Determine the [x, y] coordinate at the center of the cell enclosing the given text.  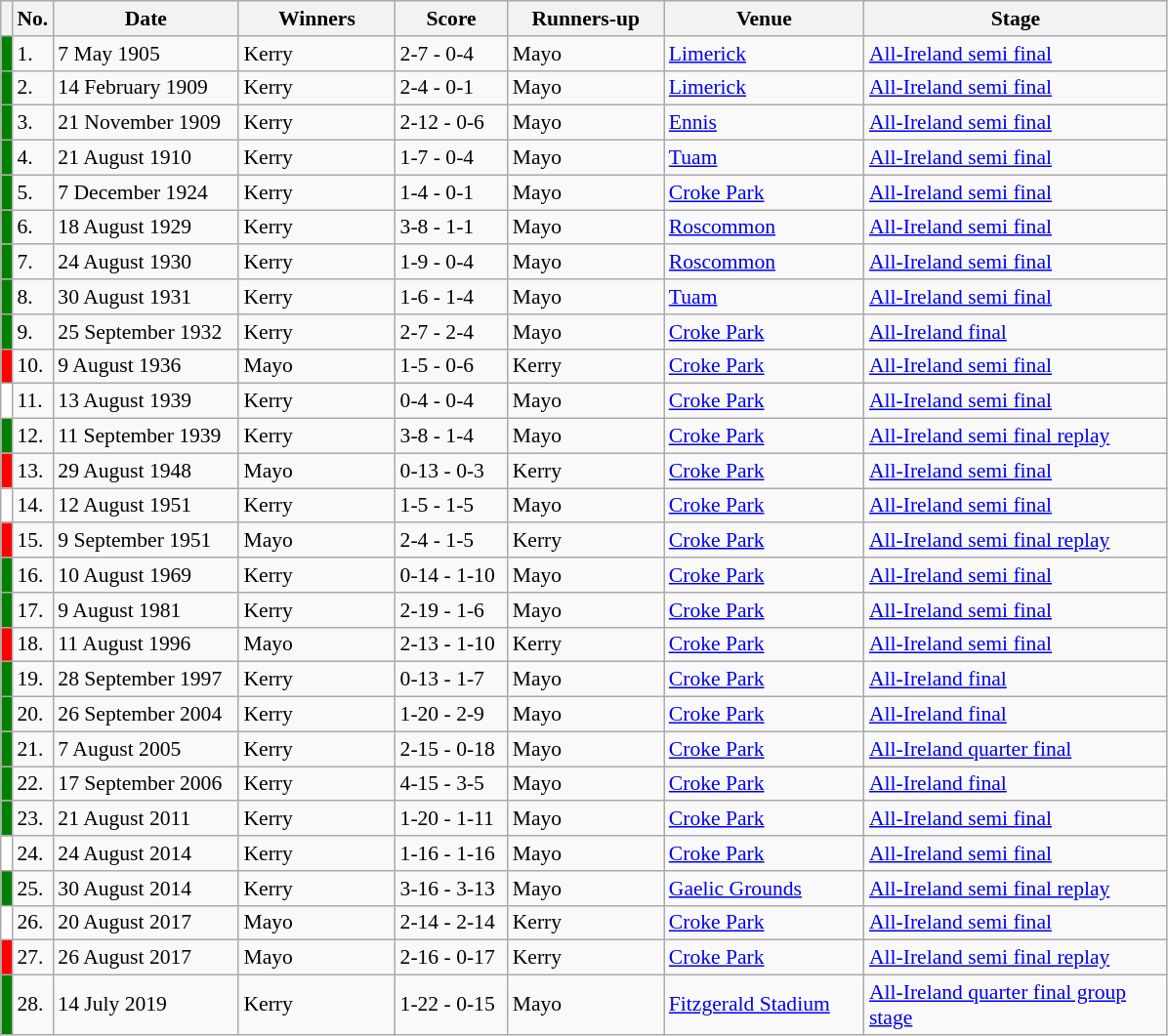
2-19 - 1-6 [451, 610]
24. [32, 853]
20. [32, 715]
24 August 2014 [146, 853]
8. [32, 297]
13. [32, 471]
7 May 1905 [146, 54]
Venue [764, 19]
1-9 - 0-4 [451, 263]
4-15 - 3-5 [451, 784]
14. [32, 506]
2-13 - 1-10 [451, 644]
1. [32, 54]
28 September 1997 [146, 680]
6. [32, 228]
30 August 1931 [146, 297]
4. [32, 158]
26. [32, 923]
12 August 1951 [146, 506]
10. [32, 366]
2-4 - 0-1 [451, 88]
2-7 - 0-4 [451, 54]
14 February 1909 [146, 88]
Gaelic Grounds [764, 889]
Fitzgerald Stadium [764, 1006]
3-8 - 1-4 [451, 436]
16. [32, 575]
2. [32, 88]
26 August 2017 [146, 958]
17 September 2006 [146, 784]
21 August 1910 [146, 158]
30 August 2014 [146, 889]
Winners [316, 19]
1-20 - 1-11 [451, 819]
0-14 - 1-10 [451, 575]
7. [32, 263]
29 August 1948 [146, 471]
2-14 - 2-14 [451, 923]
10 August 1969 [146, 575]
25. [32, 889]
18. [32, 644]
25 September 1932 [146, 332]
20 August 2017 [146, 923]
17. [32, 610]
1-4 - 0-1 [451, 192]
21 November 1909 [146, 123]
9 September 1951 [146, 541]
1-5 - 0-6 [451, 366]
Ennis [764, 123]
11. [32, 401]
Runners-up [586, 19]
Stage [1016, 19]
11 August 1996 [146, 644]
2-12 - 0-6 [451, 123]
7 August 2005 [146, 749]
1-7 - 0-4 [451, 158]
1-20 - 2-9 [451, 715]
No. [32, 19]
12. [32, 436]
9 August 1981 [146, 610]
14 July 2019 [146, 1006]
13 August 1939 [146, 401]
0-13 - 0-3 [451, 471]
Score [451, 19]
27. [32, 958]
3-16 - 3-13 [451, 889]
18 August 1929 [146, 228]
19. [32, 680]
26 September 2004 [146, 715]
15. [32, 541]
7 December 1924 [146, 192]
9 August 1936 [146, 366]
3-8 - 1-1 [451, 228]
1-6 - 1-4 [451, 297]
Date [146, 19]
1-16 - 1-16 [451, 853]
3. [32, 123]
0-4 - 0-4 [451, 401]
9. [32, 332]
2-7 - 2-4 [451, 332]
21. [32, 749]
23. [32, 819]
28. [32, 1006]
1-5 - 1-5 [451, 506]
All-Ireland quarter final group stage [1016, 1006]
2-15 - 0-18 [451, 749]
1-22 - 0-15 [451, 1006]
0-13 - 1-7 [451, 680]
2-4 - 1-5 [451, 541]
11 September 1939 [146, 436]
All-Ireland quarter final [1016, 749]
2-16 - 0-17 [451, 958]
5. [32, 192]
24 August 1930 [146, 263]
21 August 2011 [146, 819]
22. [32, 784]
